From the cell containing the given text, extract its center point as [x, y] coordinate. 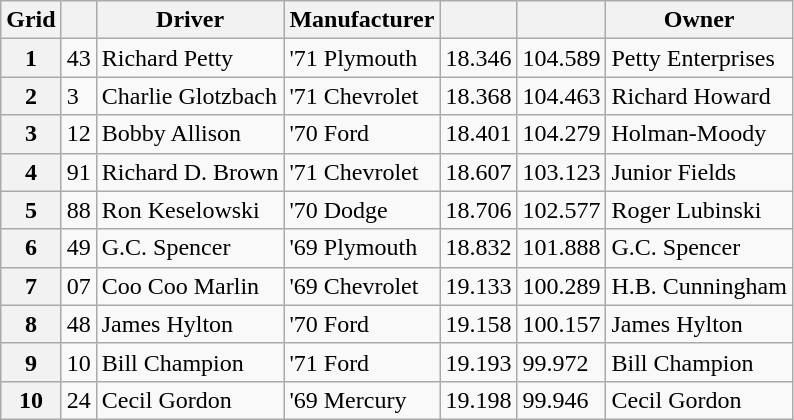
07 [78, 286]
103.123 [562, 172]
43 [78, 58]
'71 Plymouth [362, 58]
19.133 [478, 286]
104.463 [562, 96]
'70 Dodge [362, 210]
99.972 [562, 362]
4 [31, 172]
19.193 [478, 362]
18.346 [478, 58]
'69 Chevrolet [362, 286]
Roger Lubinski [699, 210]
9 [31, 362]
99.946 [562, 400]
'71 Ford [362, 362]
104.279 [562, 134]
Coo Coo Marlin [190, 286]
101.888 [562, 248]
Ron Keselowski [190, 210]
Richard Petty [190, 58]
100.289 [562, 286]
19.158 [478, 324]
H.B. Cunningham [699, 286]
Manufacturer [362, 20]
Grid [31, 20]
5 [31, 210]
19.198 [478, 400]
Bobby Allison [190, 134]
49 [78, 248]
24 [78, 400]
12 [78, 134]
18.368 [478, 96]
18.607 [478, 172]
8 [31, 324]
91 [78, 172]
18.706 [478, 210]
48 [78, 324]
6 [31, 248]
Richard D. Brown [190, 172]
7 [31, 286]
Junior Fields [699, 172]
'69 Plymouth [362, 248]
Richard Howard [699, 96]
2 [31, 96]
1 [31, 58]
Driver [190, 20]
Holman-Moody [699, 134]
104.589 [562, 58]
88 [78, 210]
18.401 [478, 134]
18.832 [478, 248]
100.157 [562, 324]
'69 Mercury [362, 400]
102.577 [562, 210]
Owner [699, 20]
Charlie Glotzbach [190, 96]
Petty Enterprises [699, 58]
